Return the (X, Y) coordinate for the center point of the cell that contains the specified text.  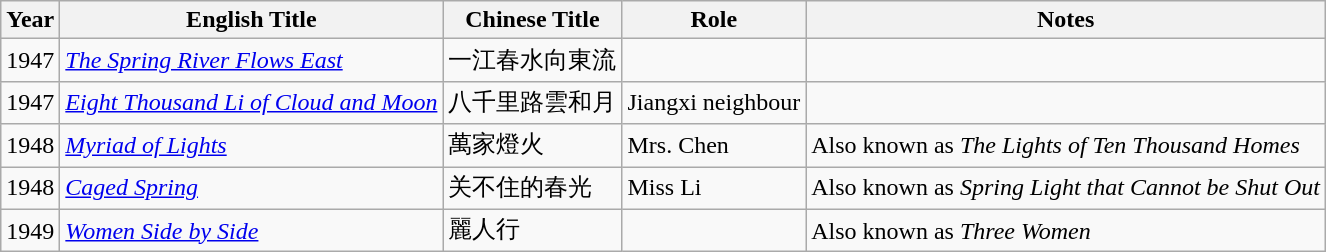
Year (30, 20)
Role (714, 20)
Eight Thousand Li of Cloud and Moon (252, 102)
萬家燈火 (532, 146)
The Spring River Flows East (252, 60)
Myriad of Lights (252, 146)
Also known as Spring Light that Cannot be Shut Out (1066, 188)
Miss Li (714, 188)
关不住的春光 (532, 188)
Caged Spring (252, 188)
Women Side by Side (252, 230)
Mrs. Chen (714, 146)
Jiangxi neighbour (714, 102)
Also known as Three Women (1066, 230)
1949 (30, 230)
Notes (1066, 20)
麗人行 (532, 230)
八千里路雲和月 (532, 102)
Chinese Title (532, 20)
Also known as The Lights of Ten Thousand Homes (1066, 146)
English Title (252, 20)
一江春水向東流 (532, 60)
